Return (X, Y) of the center of cell containing provided text 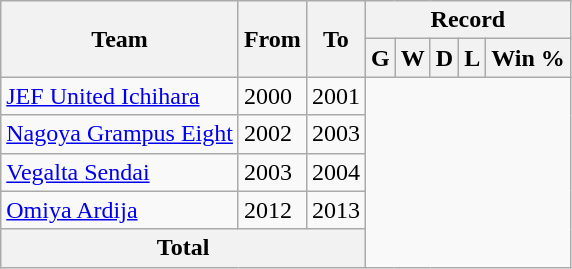
L (472, 58)
From (272, 39)
2002 (272, 134)
G (380, 58)
JEF United Ichihara (120, 96)
Win % (528, 58)
Vegalta Sendai (120, 172)
To (336, 39)
Team (120, 39)
W (412, 58)
2004 (336, 172)
Nagoya Grampus Eight (120, 134)
2000 (272, 96)
2012 (272, 210)
2013 (336, 210)
Omiya Ardija (120, 210)
Total (184, 248)
Record (468, 20)
D (444, 58)
2001 (336, 96)
